For the text-containing cell, return its midpoint in (x, y) coordinate format. 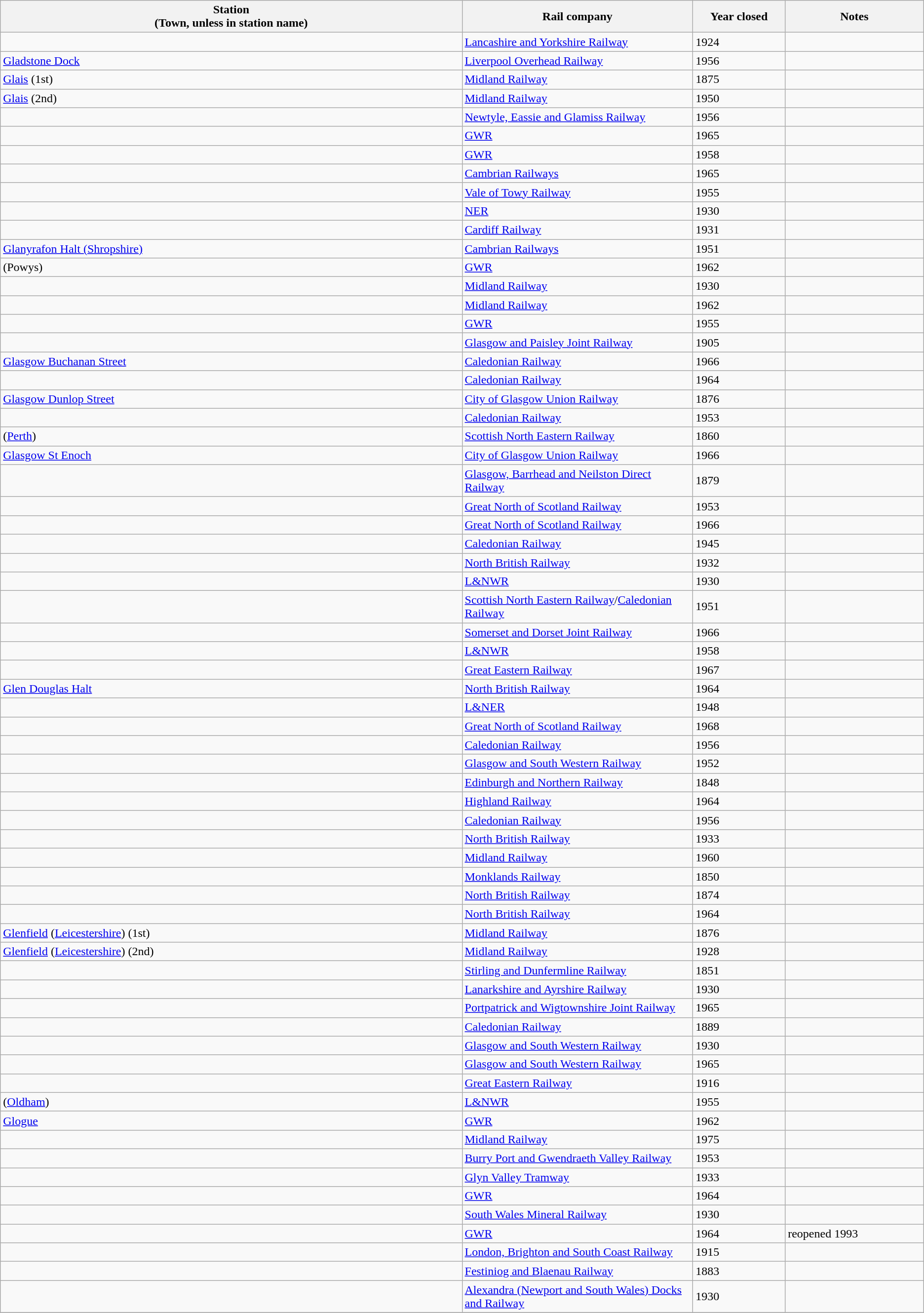
1860 (739, 436)
1875 (739, 79)
1968 (739, 726)
Vale of Towy Railway (577, 192)
1905 (739, 343)
1874 (739, 895)
1948 (739, 707)
London, Brighton and South Coast Railway (577, 1252)
1975 (739, 1139)
1960 (739, 857)
Glasgow Buchanan Street (231, 361)
Festiniog and Blaenau Railway (577, 1271)
Liverpool Overhead Railway (577, 61)
Monklands Railway (577, 876)
1850 (739, 876)
Glasgow Dunlop Street (231, 399)
1889 (739, 1027)
Glen Douglas Halt (231, 689)
Lancashire and Yorkshire Railway (577, 42)
Station(Town, unless in station name) (231, 17)
Glais (1st) (231, 79)
1883 (739, 1271)
Year closed (739, 17)
Somerset and Dorset Joint Railway (577, 632)
Glasgow, Barrhead and Neilston Direct Railway (577, 481)
reopened 1993 (855, 1234)
1928 (739, 952)
Glenfield (Leicestershire) (1st) (231, 933)
1915 (739, 1252)
Glanyrafon Halt (Shropshire) (231, 248)
1931 (739, 230)
1950 (739, 98)
1967 (739, 670)
1879 (739, 481)
(Powys) (231, 268)
1848 (739, 782)
South Wales Mineral Railway (577, 1215)
Glenfield (Leicestershire) (2nd) (231, 952)
Burry Port and Gwendraeth Valley Railway (577, 1158)
1952 (739, 764)
1945 (739, 543)
Glasgow and Paisley Joint Railway (577, 343)
(Oldham) (231, 1102)
Highland Railway (577, 801)
1924 (739, 42)
1932 (739, 562)
Glasgow St Enoch (231, 455)
Glogue (231, 1120)
Edinburgh and Northern Railway (577, 782)
Newtyle, Eassie and Glamiss Railway (577, 117)
Portpatrick and Wigtownshire Joint Railway (577, 1008)
Stirling and Dunfermline Railway (577, 970)
Scottish North Eastern Railway (577, 436)
1851 (739, 970)
1916 (739, 1083)
Alexandra (Newport and South Wales) Docks and Railway (577, 1296)
NER (577, 211)
Scottish North Eastern Railway/Caledonian Railway (577, 607)
Rail company (577, 17)
Notes (855, 17)
Glais (2nd) (231, 98)
Glyn Valley Tramway (577, 1177)
Gladstone Dock (231, 61)
L&NER (577, 707)
Cardiff Railway (577, 230)
Lanarkshire and Ayrshire Railway (577, 989)
(Perth) (231, 436)
